Extract the [X, Y] coordinate from the center of the cell holding the provided text.  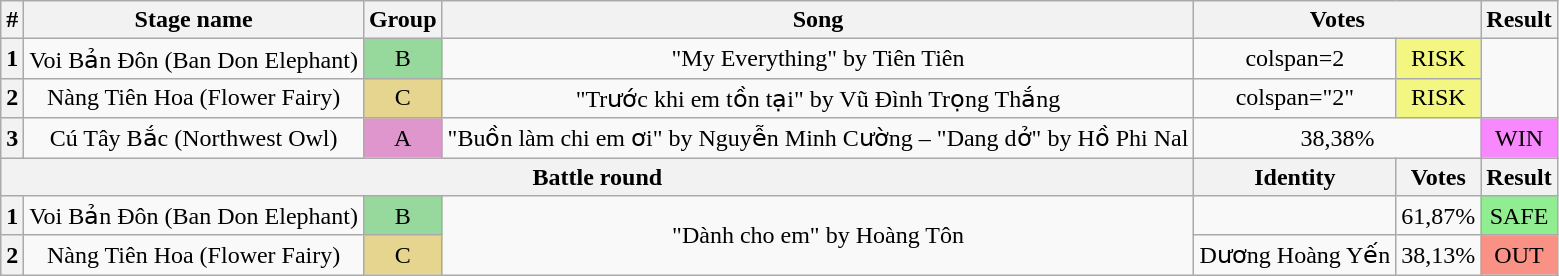
"Trước khi em tồn tại" by Vũ Đình Trọng Thắng [818, 98]
61,87% [1438, 216]
# [12, 20]
SAFE [1519, 216]
Group [402, 20]
A [402, 138]
WIN [1519, 138]
colspan=2 [1295, 59]
38,38% [1338, 138]
Song [818, 20]
38,13% [1438, 255]
Stage name [194, 20]
"Dành cho em" by Hoàng Tôn [818, 236]
"My Everything" by Tiên Tiên [818, 59]
Dương Hoàng Yến [1295, 255]
Battle round [598, 177]
"Buồn làm chi em ơi" by Nguyễn Minh Cường – "Dang dở" by Hồ Phi Nal [818, 138]
OUT [1519, 255]
colspan="2" [1295, 98]
Cú Tây Bắc (Northwest Owl) [194, 138]
Identity [1295, 177]
3 [12, 138]
